Search for the cell housing the specified text and yield its [x, y] center coordinate. 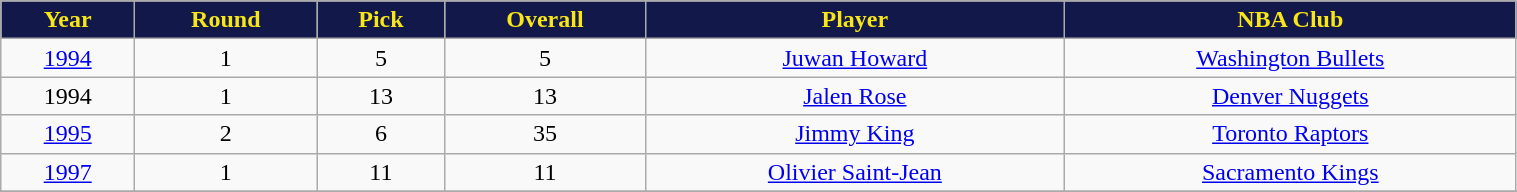
Jimmy King [854, 134]
Olivier Saint-Jean [854, 172]
1997 [68, 172]
Denver Nuggets [1290, 96]
Juwan Howard [854, 58]
Year [68, 20]
6 [381, 134]
2 [226, 134]
Washington Bullets [1290, 58]
1995 [68, 134]
NBA Club [1290, 20]
Sacramento Kings [1290, 172]
Overall [545, 20]
Toronto Raptors [1290, 134]
Round [226, 20]
Jalen Rose [854, 96]
35 [545, 134]
Player [854, 20]
Pick [381, 20]
